Find where the given text appears and provide that cell's center as [X, Y] coordinate. 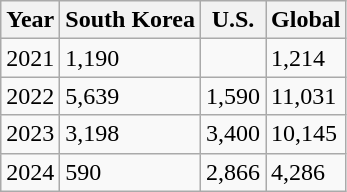
2022 [30, 96]
2024 [30, 172]
1,590 [232, 96]
3,198 [130, 134]
2021 [30, 58]
Year [30, 20]
South Korea [130, 20]
U.S. [232, 20]
11,031 [306, 96]
4,286 [306, 172]
10,145 [306, 134]
Global [306, 20]
1,214 [306, 58]
590 [130, 172]
5,639 [130, 96]
1,190 [130, 58]
2023 [30, 134]
2,866 [232, 172]
3,400 [232, 134]
